Determine the [X, Y] coordinate at the center of the cell enclosing the given text.  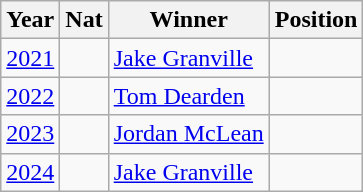
Position [316, 20]
2022 [30, 96]
Year [30, 20]
Winner [188, 20]
Nat [84, 20]
Jordan McLean [188, 134]
2021 [30, 58]
2023 [30, 134]
Tom Dearden [188, 96]
2024 [30, 172]
